Determine the (x, y) coordinate at the center of the cell enclosing the given text.  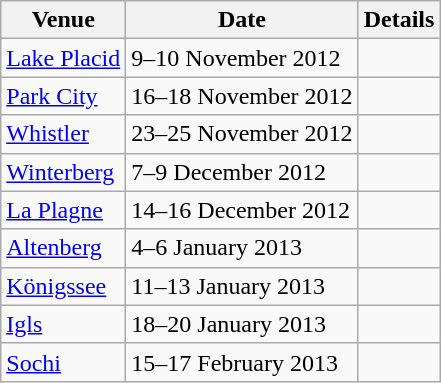
La Plagne (64, 210)
Lake Placid (64, 58)
14–16 December 2012 (242, 210)
Sochi (64, 362)
18–20 January 2013 (242, 324)
Date (242, 20)
7–9 December 2012 (242, 172)
11–13 January 2013 (242, 286)
23–25 November 2012 (242, 134)
Igls (64, 324)
Park City (64, 96)
16–18 November 2012 (242, 96)
Venue (64, 20)
Königssee (64, 286)
Winterberg (64, 172)
Details (399, 20)
9–10 November 2012 (242, 58)
Whistler (64, 134)
4–6 January 2013 (242, 248)
Altenberg (64, 248)
15–17 February 2013 (242, 362)
